Identify which cell holds the provided text, then report its (X, Y) central coordinate. 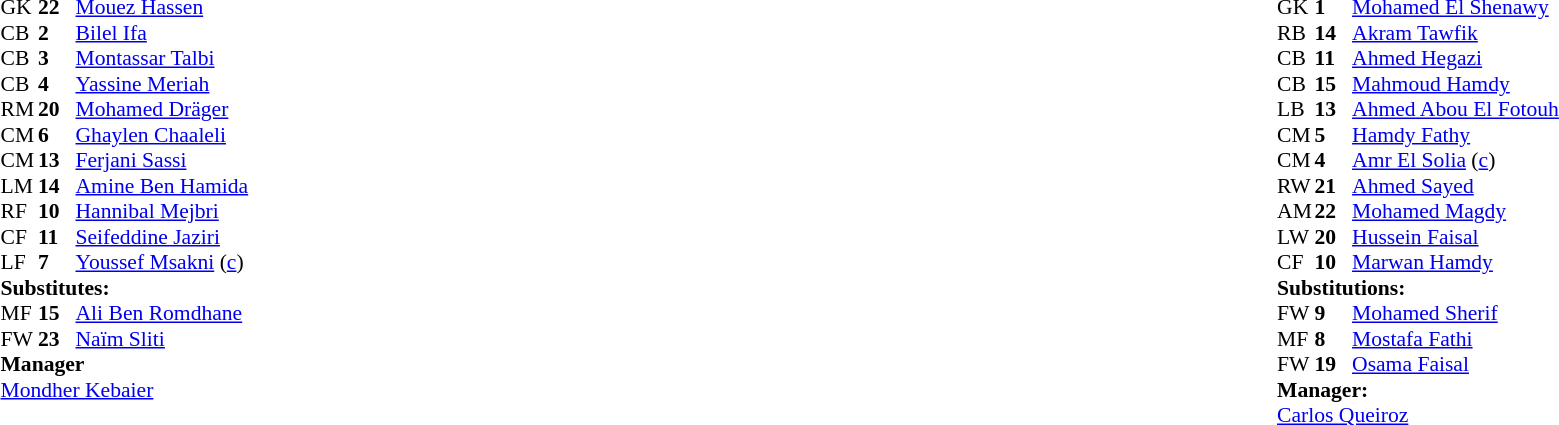
2 (57, 33)
LB (1296, 109)
Hannibal Mejbri (162, 211)
LW (1296, 237)
AM (1296, 211)
Ferjani Sassi (162, 161)
RB (1296, 33)
Osama Faisal (1456, 365)
23 (57, 339)
Mahmoud Hamdy (1456, 84)
Hamdy Fathy (1456, 135)
LM (19, 186)
8 (1334, 339)
Manager: (1418, 390)
Manager (124, 365)
LF (19, 263)
Substitutes: (124, 288)
Ahmed Hegazi (1456, 59)
Ali Ben Romdhane (162, 313)
Naïm Sliti (162, 339)
Amr El Solia (c) (1456, 161)
Mostafa Fathi (1456, 339)
Montassar Talbi (162, 59)
Mondher Kebaier (124, 390)
Mohamed Sherif (1456, 313)
RM (19, 109)
Marwan Hamdy (1456, 263)
RF (19, 211)
7 (57, 263)
22 (1334, 211)
Substitutions: (1418, 288)
Mohamed Magdy (1456, 211)
19 (1334, 365)
Bilel Ifa (162, 33)
6 (57, 135)
5 (1334, 135)
Hussein Faisal (1456, 237)
Yassine Meriah (162, 84)
Ghaylen Chaaleli (162, 135)
21 (1334, 186)
Akram Tawfik (1456, 33)
Mohamed Dräger (162, 109)
3 (57, 59)
Youssef Msakni (c) (162, 263)
Amine Ben Hamida (162, 186)
Seifeddine Jaziri (162, 237)
Ahmed Sayed (1456, 186)
Ahmed Abou El Fotouh (1456, 109)
9 (1334, 313)
RW (1296, 186)
